Scan for the cell matching the given text and deliver its [X, Y] coordinate at center. 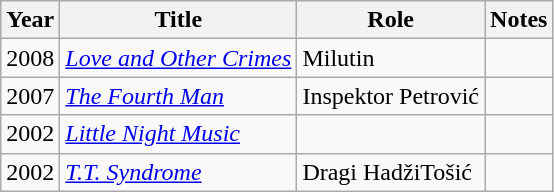
Notes [519, 20]
T.T. Syndrome [178, 172]
2007 [30, 96]
Inspektor Petrović [391, 96]
Little Night Music [178, 134]
Dragi HadžiTošić [391, 172]
Milutin [391, 58]
The Fourth Man [178, 96]
Year [30, 20]
2008 [30, 58]
Love and Other Crimes [178, 58]
Role [391, 20]
Title [178, 20]
